Return [X, Y] of the center of cell containing provided text 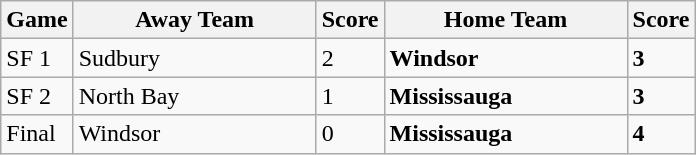
SF 2 [37, 96]
Away Team [194, 20]
Sudbury [194, 58]
4 [661, 134]
SF 1 [37, 58]
Game [37, 20]
1 [350, 96]
Home Team [506, 20]
North Bay [194, 96]
0 [350, 134]
2 [350, 58]
Final [37, 134]
